Locate the cell with the specified text and output its [x, y] center coordinate. 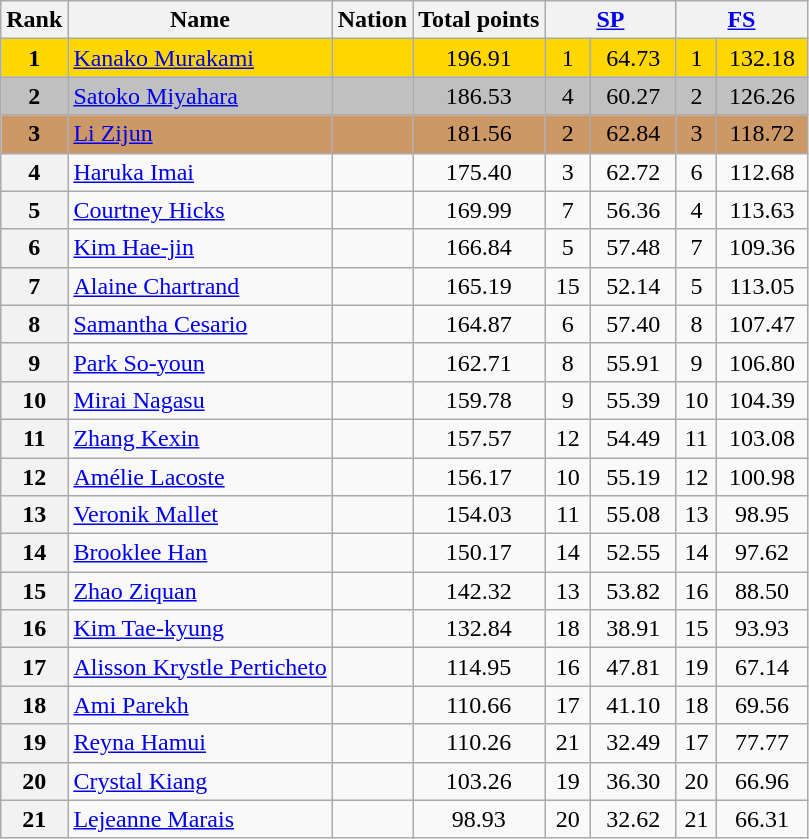
Alisson Krystle Perticheto [200, 667]
103.08 [762, 438]
Park So-youn [200, 362]
181.56 [479, 134]
Zhao Ziquan [200, 591]
162.71 [479, 362]
57.40 [634, 324]
69.56 [762, 705]
Kim Hae-jin [200, 248]
47.81 [634, 667]
Reyna Hamui [200, 743]
Lejeanne Marais [200, 819]
Crystal Kiang [200, 781]
175.40 [479, 172]
52.14 [634, 286]
112.68 [762, 172]
186.53 [479, 96]
55.19 [634, 477]
93.93 [762, 629]
55.91 [634, 362]
109.36 [762, 248]
104.39 [762, 400]
142.32 [479, 591]
41.10 [634, 705]
Haruka Imai [200, 172]
Zhang Kexin [200, 438]
32.49 [634, 743]
98.93 [479, 819]
32.62 [634, 819]
66.31 [762, 819]
52.55 [634, 553]
60.27 [634, 96]
132.18 [762, 58]
132.84 [479, 629]
164.87 [479, 324]
157.57 [479, 438]
126.26 [762, 96]
Amélie Lacoste [200, 477]
62.72 [634, 172]
110.26 [479, 743]
38.91 [634, 629]
56.36 [634, 210]
Ami Parekh [200, 705]
64.73 [634, 58]
154.03 [479, 515]
100.98 [762, 477]
57.48 [634, 248]
66.96 [762, 781]
159.78 [479, 400]
36.30 [634, 781]
113.05 [762, 286]
55.39 [634, 400]
Name [200, 20]
SP [610, 20]
Rank [34, 20]
165.19 [479, 286]
Samantha Cesario [200, 324]
Satoko Miyahara [200, 96]
FS [742, 20]
Nation [372, 20]
150.17 [479, 553]
Brooklee Han [200, 553]
62.84 [634, 134]
98.95 [762, 515]
107.47 [762, 324]
Total points [479, 20]
113.63 [762, 210]
55.08 [634, 515]
97.62 [762, 553]
166.84 [479, 248]
53.82 [634, 591]
54.49 [634, 438]
110.66 [479, 705]
77.77 [762, 743]
118.72 [762, 134]
Kim Tae-kyung [200, 629]
Li Zijun [200, 134]
Kanako Murakami [200, 58]
169.99 [479, 210]
67.14 [762, 667]
Alaine Chartrand [200, 286]
88.50 [762, 591]
156.17 [479, 477]
Veronik Mallet [200, 515]
Mirai Nagasu [200, 400]
196.91 [479, 58]
Courtney Hicks [200, 210]
114.95 [479, 667]
103.26 [479, 781]
106.80 [762, 362]
